Identify which cell holds the provided text, then report its (x, y) central coordinate. 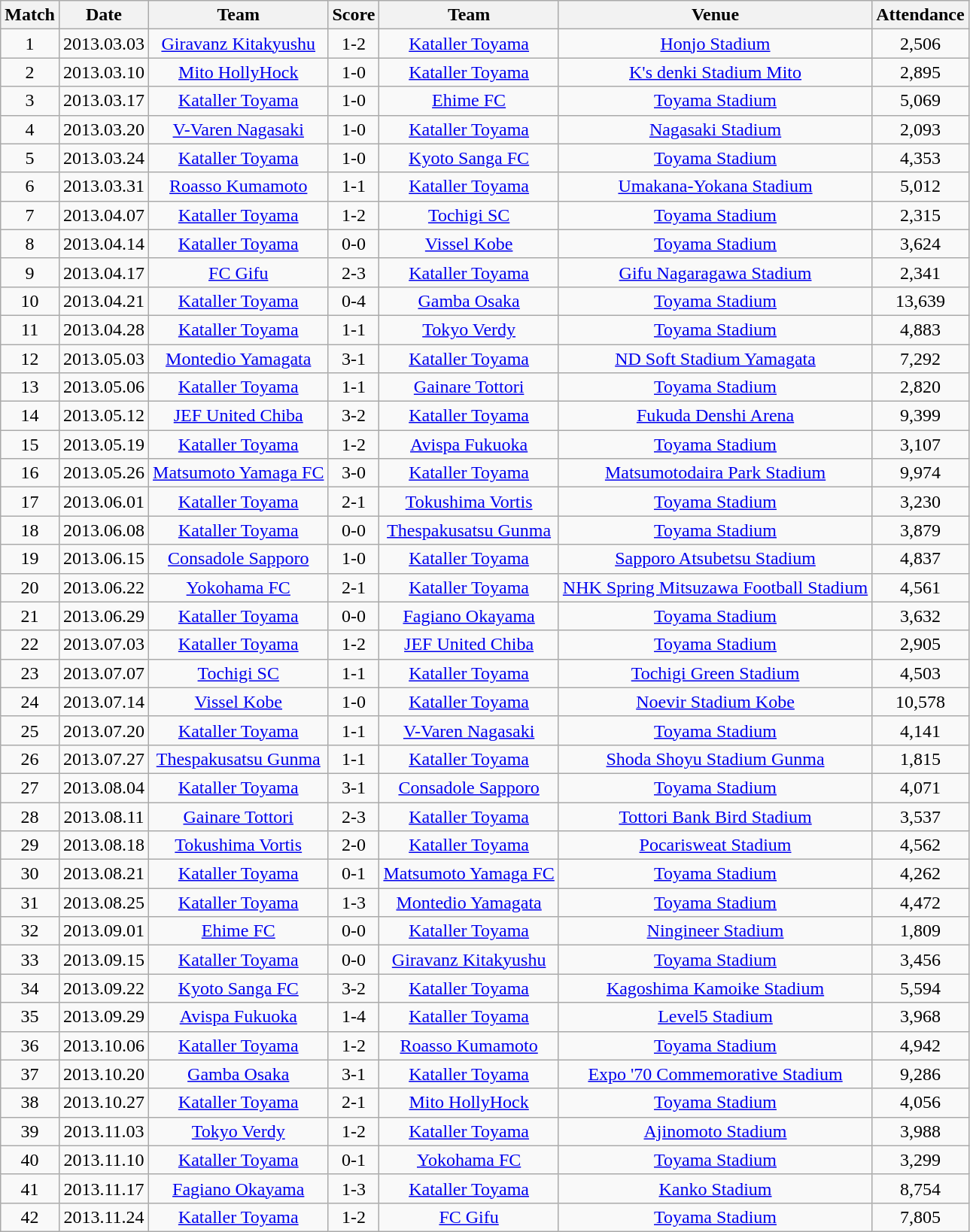
7,805 (920, 1217)
Ningineer Stadium (715, 931)
2013.11.17 (104, 1188)
2013.08.18 (104, 845)
7,292 (920, 359)
Level5 Stadium (715, 1017)
3,988 (920, 1131)
21 (30, 616)
7 (30, 215)
3,230 (920, 502)
5,069 (920, 101)
2013.05.12 (104, 416)
2013.06.01 (104, 502)
2-0 (354, 845)
3 (30, 101)
Sapporo Atsubetsu Stadium (715, 559)
2,895 (920, 72)
2013.04.21 (104, 301)
4,562 (920, 845)
39 (30, 1131)
10 (30, 301)
2013.06.29 (104, 616)
1,809 (920, 931)
13,639 (920, 301)
2013.06.15 (104, 559)
22 (30, 645)
2,093 (920, 129)
32 (30, 931)
3,624 (920, 244)
17 (30, 502)
42 (30, 1217)
2013.04.17 (104, 272)
26 (30, 759)
Shoda Shoyu Stadium Gunma (715, 759)
4,942 (920, 1045)
2013.08.25 (104, 903)
38 (30, 1103)
Pocarisweat Stadium (715, 845)
36 (30, 1045)
9,974 (920, 473)
4,056 (920, 1103)
Nagasaki Stadium (715, 129)
1 (30, 44)
Noevir Stadium Kobe (715, 702)
3,299 (920, 1160)
11 (30, 329)
2013.05.26 (104, 473)
27 (30, 787)
3,968 (920, 1017)
20 (30, 587)
2013.07.07 (104, 673)
2 (30, 72)
8 (30, 244)
4,262 (920, 874)
Kanko Stadium (715, 1188)
Score (354, 15)
2013.06.22 (104, 587)
Gifu Nagaragawa Stadium (715, 272)
3,107 (920, 445)
Date (104, 15)
2013.11.10 (104, 1160)
41 (30, 1188)
2013.03.17 (104, 101)
8,754 (920, 1188)
2013.09.01 (104, 931)
3,632 (920, 616)
Match (30, 15)
4 (30, 129)
4,837 (920, 559)
1,815 (920, 759)
2013.09.15 (104, 960)
2013.07.20 (104, 730)
2,315 (920, 215)
3,456 (920, 960)
2013.05.03 (104, 359)
Honjo Stadium (715, 44)
Matsumotodaira Park Stadium (715, 473)
K's denki Stadium Mito (715, 72)
4,353 (920, 158)
2013.05.06 (104, 387)
2013.11.24 (104, 1217)
31 (30, 903)
15 (30, 445)
6 (30, 187)
2013.05.19 (104, 445)
2,341 (920, 272)
2,506 (920, 44)
14 (30, 416)
34 (30, 988)
2013.07.27 (104, 759)
2013.10.20 (104, 1074)
5,594 (920, 988)
9,399 (920, 416)
13 (30, 387)
18 (30, 530)
40 (30, 1160)
3,537 (920, 816)
2013.08.11 (104, 816)
37 (30, 1074)
5,012 (920, 187)
2013.09.22 (104, 988)
12 (30, 359)
0-4 (354, 301)
Venue (715, 15)
2013.03.20 (104, 129)
2013.09.29 (104, 1017)
4,141 (920, 730)
2013.04.14 (104, 244)
25 (30, 730)
2013.10.27 (104, 1103)
4,561 (920, 587)
4,472 (920, 903)
4,883 (920, 329)
Tochigi Green Stadium (715, 673)
23 (30, 673)
Umakana-Yokana Stadium (715, 187)
10,578 (920, 702)
4,503 (920, 673)
29 (30, 845)
16 (30, 473)
2,820 (920, 387)
2013.04.28 (104, 329)
2013.03.10 (104, 72)
9 (30, 272)
2013.11.03 (104, 1131)
2013.10.06 (104, 1045)
2,905 (920, 645)
30 (30, 874)
5 (30, 158)
Kagoshima Kamoike Stadium (715, 988)
2013.03.03 (104, 44)
33 (30, 960)
2013.07.14 (104, 702)
2013.03.31 (104, 187)
2013.06.08 (104, 530)
2013.07.03 (104, 645)
3-0 (354, 473)
1-4 (354, 1017)
3,879 (920, 530)
9,286 (920, 1074)
28 (30, 816)
ND Soft Stadium Yamagata (715, 359)
35 (30, 1017)
Expo '70 Commemorative Stadium (715, 1074)
Tottori Bank Bird Stadium (715, 816)
2013.04.07 (104, 215)
2013.08.04 (104, 787)
19 (30, 559)
2013.03.24 (104, 158)
2013.08.21 (104, 874)
NHK Spring Mitsuzawa Football Stadium (715, 587)
Attendance (920, 15)
Fukuda Denshi Arena (715, 416)
4,071 (920, 787)
Ajinomoto Stadium (715, 1131)
24 (30, 702)
